Return the [x, y] coordinate for the center point of the cell that contains the specified text.  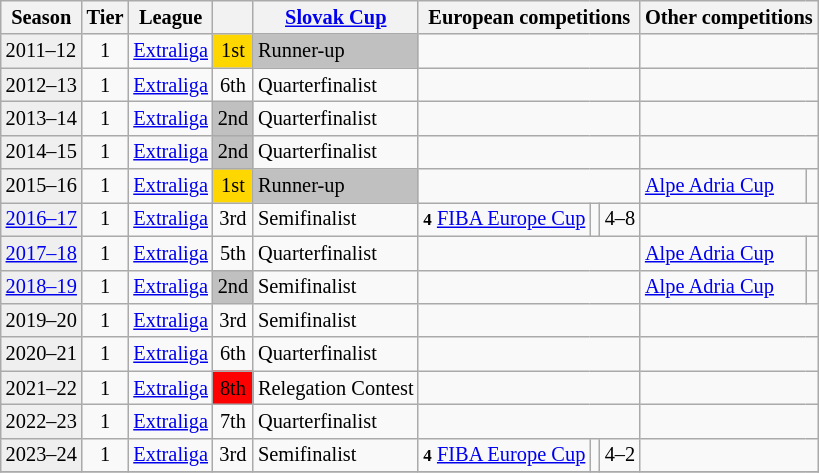
4–2 [620, 455]
2014–15 [42, 152]
Tier [106, 17]
2013–14 [42, 118]
League [170, 17]
7th [233, 421]
2016–17 [42, 219]
2022–23 [42, 421]
2023–24 [42, 455]
2021–22 [42, 388]
2019–20 [42, 320]
Relegation Contest [336, 388]
2018–19 [42, 287]
2015–16 [42, 186]
2020–21 [42, 354]
Season [42, 17]
5th [233, 253]
2017–18 [42, 253]
4–8 [620, 219]
European competitions [529, 17]
Other competitions [728, 17]
2012–13 [42, 85]
Slovak Cup [336, 17]
8th [233, 388]
2011–12 [42, 51]
